Provide the [X, Y] coordinate of the cell's center where the given text is located.  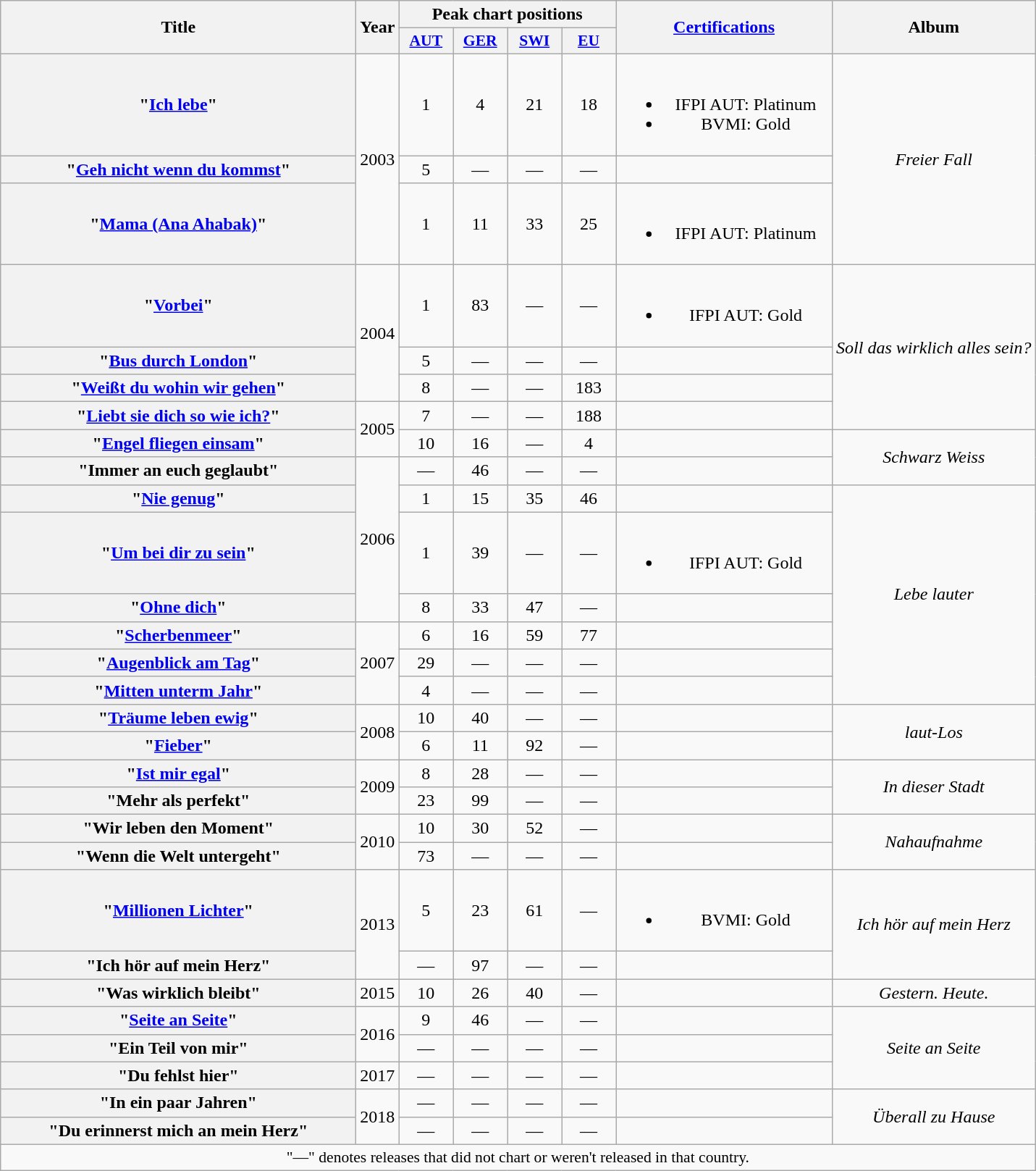
"Ist mir egal" [178, 773]
2015 [378, 993]
"Ich hör auf mein Herz" [178, 965]
29 [426, 663]
Überall zu Hause [934, 1117]
IFPI AUT: PlatinumBVMI: Gold [724, 104]
"—" denotes releases that did not chart or weren't released in that country. [518, 1157]
"Mitten unterm Jahr" [178, 690]
15 [481, 498]
In dieser Stadt [934, 786]
188 [589, 416]
2007 [378, 663]
183 [589, 388]
2009 [378, 786]
Album [934, 28]
99 [481, 801]
83 [481, 306]
"Du erinnerst mich an mein Herz" [178, 1130]
"Wir leben den Moment" [178, 828]
"Augenblick am Tag" [178, 663]
Freier Fall [934, 159]
2005 [378, 429]
Lebe lauter [934, 594]
"Immer an euch geglaubt" [178, 471]
35 [534, 498]
47 [534, 608]
Nahaufnahme [934, 842]
GER [481, 41]
Title [178, 28]
"Mehr als perfekt" [178, 801]
"Träume leben ewig" [178, 718]
18 [589, 104]
Ich hör auf mein Herz [934, 924]
2010 [378, 842]
"Liebt sie dich so wie ich?" [178, 416]
Seite an Seite [934, 1048]
"Was wirklich bleibt" [178, 993]
26 [481, 993]
25 [589, 224]
"Millionen Lichter" [178, 911]
"Ich lebe" [178, 104]
2016 [378, 1034]
"Seite an Seite" [178, 1020]
Year [378, 28]
Peak chart positions [508, 14]
"Vorbei" [178, 306]
2003 [378, 159]
"Um bei dir zu sein" [178, 553]
"Wenn die Welt untergeht" [178, 856]
61 [534, 911]
39 [481, 553]
"Fieber" [178, 745]
2004 [378, 333]
"In ein paar Jahren" [178, 1103]
"Mama (Ana Ahabak)" [178, 224]
"Nie genug" [178, 498]
59 [534, 635]
"Du fehlst hier" [178, 1075]
Soll das wirklich alles sein? [934, 348]
"Geh nicht wenn du kommst" [178, 169]
EU [589, 41]
BVMI: Gold [724, 911]
2018 [378, 1117]
97 [481, 965]
"Ein Teil von mir" [178, 1048]
"Bus durch London" [178, 361]
52 [534, 828]
Gestern. Heute. [934, 993]
"Weißt du wohin wir gehen" [178, 388]
7 [426, 416]
30 [481, 828]
2008 [378, 731]
Schwarz Weiss [934, 457]
28 [481, 773]
77 [589, 635]
"Engel fliegen einsam" [178, 443]
IFPI AUT: Platinum [724, 224]
SWI [534, 41]
73 [426, 856]
AUT [426, 41]
laut-Los [934, 731]
2006 [378, 539]
2017 [378, 1075]
Certifications [724, 28]
21 [534, 104]
92 [534, 745]
2013 [378, 924]
"Scherbenmeer" [178, 635]
"Ohne dich" [178, 608]
9 [426, 1020]
